Return the [x, y] coordinate for the center point of the cell that contains the specified text.  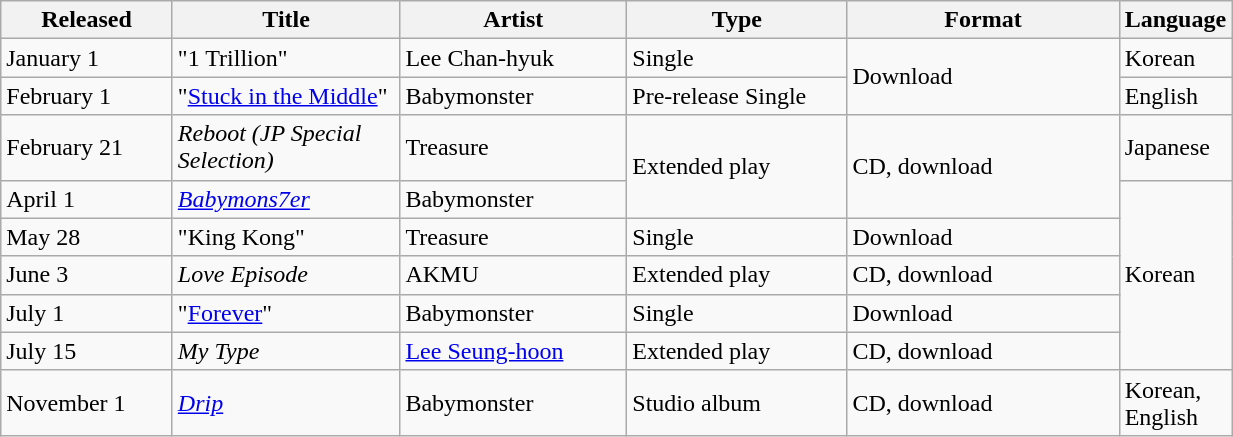
Love Episode [286, 275]
November 1 [87, 402]
Lee Chan-hyuk [514, 58]
"1 Trillion" [286, 58]
February 21 [87, 148]
Japanese [1175, 148]
English [1175, 96]
Reboot (JP Special Selection) [286, 148]
My Type [286, 351]
Korean, English [1175, 402]
Artist [514, 20]
July 15 [87, 351]
Format [983, 20]
January 1 [87, 58]
Studio album [737, 402]
Babymons7er [286, 199]
April 1 [87, 199]
"Forever" [286, 313]
February 1 [87, 96]
Language [1175, 20]
Pre-release Single [737, 96]
Title [286, 20]
June 3 [87, 275]
AKMU [514, 275]
"King Kong" [286, 237]
Type [737, 20]
July 1 [87, 313]
Lee Seung-hoon [514, 351]
"Stuck in the Middle" [286, 96]
Released [87, 20]
May 28 [87, 237]
Drip [286, 402]
